Scan for the cell matching the given text and deliver its (x, y) coordinate at center. 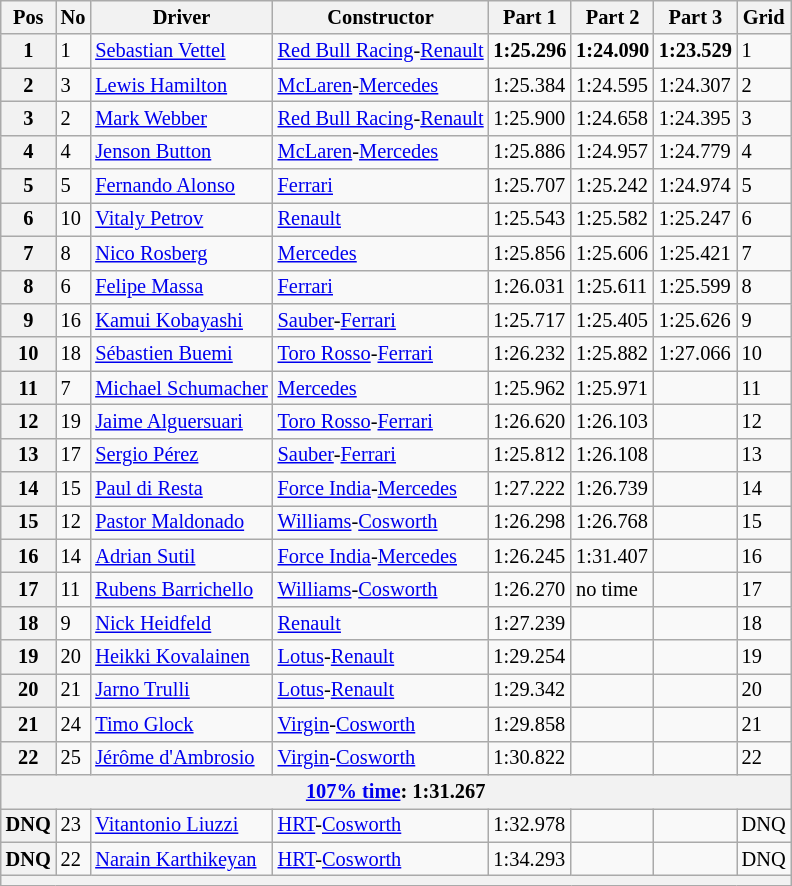
1:29.254 (530, 657)
107% time: 1:31.267 (396, 791)
1:23.529 (696, 51)
1:25.582 (612, 219)
1:24.595 (612, 85)
1:26.739 (612, 489)
1:26.270 (530, 589)
1:26.108 (612, 455)
1:26.298 (530, 522)
25 (74, 758)
Jaime Alguersuari (181, 421)
1:24.307 (696, 85)
1:29.342 (530, 690)
1:24.395 (696, 118)
no time (612, 589)
1:26.620 (530, 421)
Sébastien Buemi (181, 354)
24 (74, 724)
Michael Schumacher (181, 388)
Nico Rosberg (181, 253)
1:25.717 (530, 320)
Jenson Button (181, 152)
1:25.886 (530, 152)
Part 1 (530, 17)
1:25.296 (530, 51)
Constructor (381, 17)
1:25.611 (612, 287)
1:25.971 (612, 388)
Vitantonio Liuzzi (181, 825)
Driver (181, 17)
Mark Webber (181, 118)
Pos (28, 17)
Lewis Hamilton (181, 85)
1:27.239 (530, 623)
No (74, 17)
1:24.957 (612, 152)
Paul di Resta (181, 489)
1:24.974 (696, 186)
1:34.293 (530, 859)
Pastor Maldonado (181, 522)
1:25.882 (612, 354)
1:31.407 (612, 556)
Rubens Barrichello (181, 589)
23 (74, 825)
1:25.405 (612, 320)
1:29.858 (530, 724)
Adrian Sutil (181, 556)
1:27.066 (696, 354)
1:25.606 (612, 253)
Sergio Pérez (181, 455)
1:26.103 (612, 421)
Jérôme d'Ambrosio (181, 758)
1:25.242 (612, 186)
1:25.247 (696, 219)
1:30.822 (530, 758)
1:24.658 (612, 118)
Felipe Massa (181, 287)
Heikki Kovalainen (181, 657)
1:25.599 (696, 287)
1:25.962 (530, 388)
1:25.421 (696, 253)
1:25.626 (696, 320)
Jarno Trulli (181, 690)
Part 2 (612, 17)
1:26.031 (530, 287)
1:27.222 (530, 489)
Sebastian Vettel (181, 51)
1:24.779 (696, 152)
Vitaly Petrov (181, 219)
1:25.543 (530, 219)
1:25.900 (530, 118)
1:26.232 (530, 354)
1:24.090 (612, 51)
Fernando Alonso (181, 186)
1:26.768 (612, 522)
1:25.856 (530, 253)
Timo Glock (181, 724)
1:25.812 (530, 455)
1:32.978 (530, 825)
Part 3 (696, 17)
1:25.384 (530, 85)
1:25.707 (530, 186)
Nick Heidfeld (181, 623)
1:26.245 (530, 556)
Grid (764, 17)
Narain Karthikeyan (181, 859)
Kamui Kobayashi (181, 320)
